Identify which cell holds the provided text, then report its (X, Y) central coordinate. 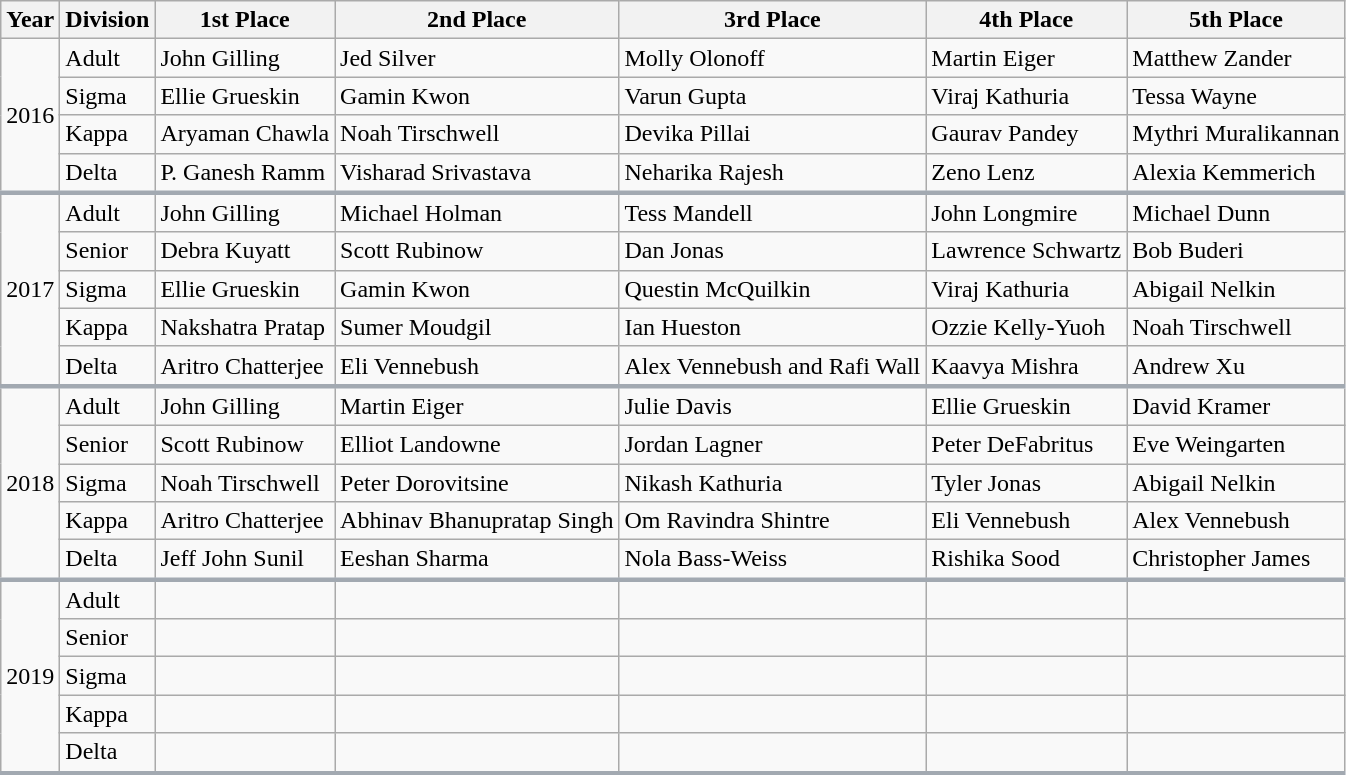
4th Place (1026, 20)
Eeshan Sharma (477, 560)
Michael Holman (477, 213)
Neharika Rajesh (772, 173)
David Kramer (1236, 406)
Om Ravindra Shintre (772, 521)
Abhinav Bhanupratap Singh (477, 521)
Rishika Sood (1026, 560)
Division (108, 20)
Dan Jonas (772, 251)
Elliot Landowne (477, 444)
Bob Buderi (1236, 251)
Julie Davis (772, 406)
Year (30, 20)
Jed Silver (477, 58)
Eve Weingarten (1236, 444)
John Longmire (1026, 213)
2017 (30, 290)
3rd Place (772, 20)
Andrew Xu (1236, 366)
Ian Hueston (772, 327)
2nd Place (477, 20)
Aryaman Chawla (245, 134)
Tyler Jonas (1026, 483)
Alex Vennebush and Rafi Wall (772, 366)
Christopher James (1236, 560)
Tess Mandell (772, 213)
Devika Pillai (772, 134)
Varun Gupta (772, 96)
Debra Kuyatt (245, 251)
Nola Bass-Weiss (772, 560)
5th Place (1236, 20)
Questin McQuilkin (772, 289)
Sumer Moudgil (477, 327)
2019 (30, 676)
Alexia Kemmerich (1236, 173)
Jeff John Sunil (245, 560)
Nikash Kathuria (772, 483)
Kaavya Mishra (1026, 366)
Zeno Lenz (1026, 173)
2018 (30, 482)
Gaurav Pandey (1026, 134)
P. Ganesh Ramm (245, 173)
Tessa Wayne (1236, 96)
Peter Dorovitsine (477, 483)
Visharad Srivastava (477, 173)
Nakshatra Pratap (245, 327)
Matthew Zander (1236, 58)
Mythri Muralikannan (1236, 134)
Lawrence Schwartz (1026, 251)
Jordan Lagner (772, 444)
Peter DeFabritus (1026, 444)
Michael Dunn (1236, 213)
Molly Olonoff (772, 58)
Alex Vennebush (1236, 521)
2016 (30, 116)
Ozzie Kelly-Yuoh (1026, 327)
1st Place (245, 20)
